Locate the cell with the specified text and output its [X, Y] center coordinate. 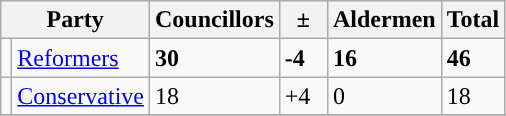
16 [384, 58]
-4 [303, 58]
Party [76, 20]
Aldermen [384, 20]
± [303, 20]
Reformers [81, 58]
Conservative [81, 96]
30 [215, 58]
Total [473, 20]
46 [473, 58]
Councillors [215, 20]
0 [384, 96]
+4 [303, 96]
